Capture the cell that displays the provided text and extract its [x, y] central coordinate. 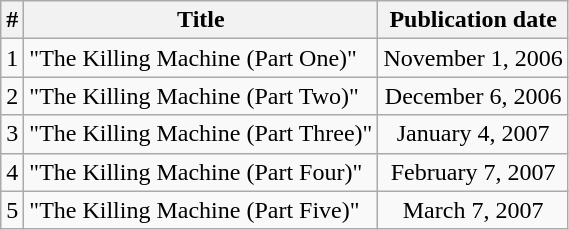
"The Killing Machine (Part One)" [201, 58]
2 [12, 96]
"The Killing Machine (Part Three)" [201, 134]
1 [12, 58]
Title [201, 20]
"The Killing Machine (Part Four)" [201, 172]
January 4, 2007 [473, 134]
# [12, 20]
February 7, 2007 [473, 172]
Publication date [473, 20]
3 [12, 134]
December 6, 2006 [473, 96]
"The Killing Machine (Part Five)" [201, 210]
"The Killing Machine (Part Two)" [201, 96]
March 7, 2007 [473, 210]
November 1, 2006 [473, 58]
5 [12, 210]
4 [12, 172]
